Search for the cell housing the specified text and yield its (X, Y) center coordinate. 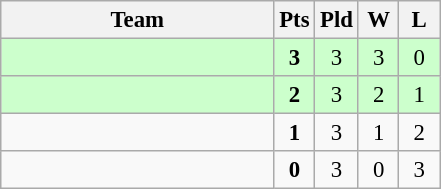
L (420, 20)
W (378, 20)
Pts (294, 20)
Pld (337, 20)
Team (138, 20)
